Detect which cell encompasses the target text, then output its [X, Y] center coordinate. 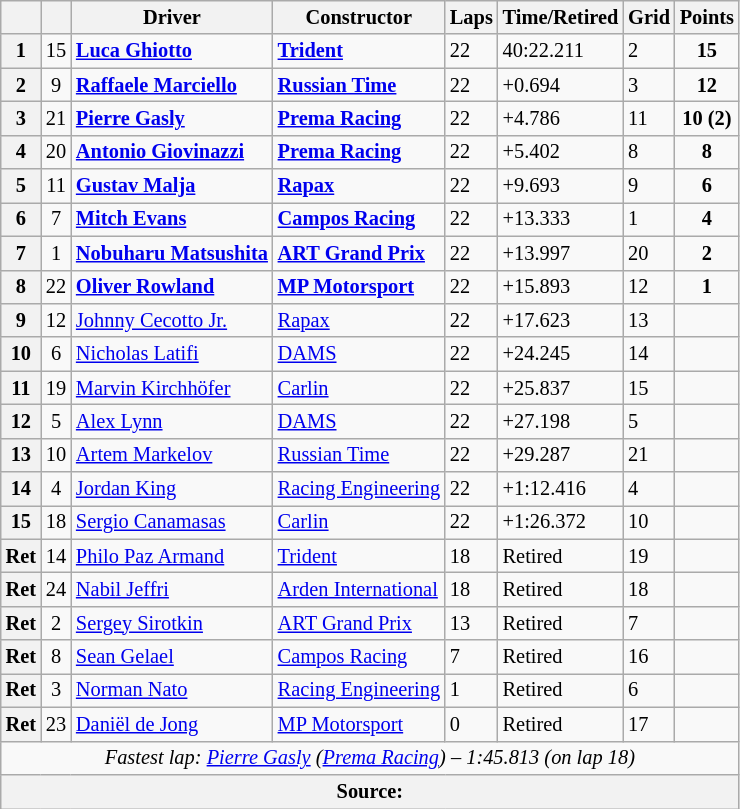
+27.198 [561, 421]
+13.333 [561, 219]
Norman Nato [172, 690]
+9.693 [561, 186]
Nicholas Latifi [172, 354]
Johnny Cecotto Jr. [172, 320]
Fastest lap: Pierre Gasly (Prema Racing) – 1:45.813 (on lap 18) [370, 758]
24 [56, 589]
Daniël de Jong [172, 724]
+24.245 [561, 354]
Oliver Rowland [172, 287]
Nabil Jeffri [172, 589]
+13.997 [561, 253]
Time/Retired [561, 17]
Alex Lynn [172, 421]
Nobuharu Matsushita [172, 253]
Jordan King [172, 489]
+5.402 [561, 152]
Mitch Evans [172, 219]
Antonio Giovinazzi [172, 152]
Pierre Gasly [172, 118]
+29.287 [561, 455]
Points [707, 17]
17 [649, 724]
Marvin Kirchhöfer [172, 388]
0 [472, 724]
+15.893 [561, 287]
Source: [370, 791]
Sergio Canamasas [172, 522]
40:22.211 [561, 51]
+1:26.372 [561, 522]
+0.694 [561, 85]
+1:12.416 [561, 489]
Driver [172, 17]
Philo Paz Armand [172, 556]
Grid [649, 17]
Arden International [359, 589]
Artem Markelov [172, 455]
+4.786 [561, 118]
Constructor [359, 17]
+25.837 [561, 388]
23 [56, 724]
10 (2) [707, 118]
Laps [472, 17]
Gustav Malja [172, 186]
Luca Ghiotto [172, 51]
16 [649, 657]
Sean Gelael [172, 657]
Sergey Sirotkin [172, 623]
+17.623 [561, 320]
Raffaele Marciello [172, 85]
